Find where the given text appears and provide that cell's center as [X, Y] coordinate. 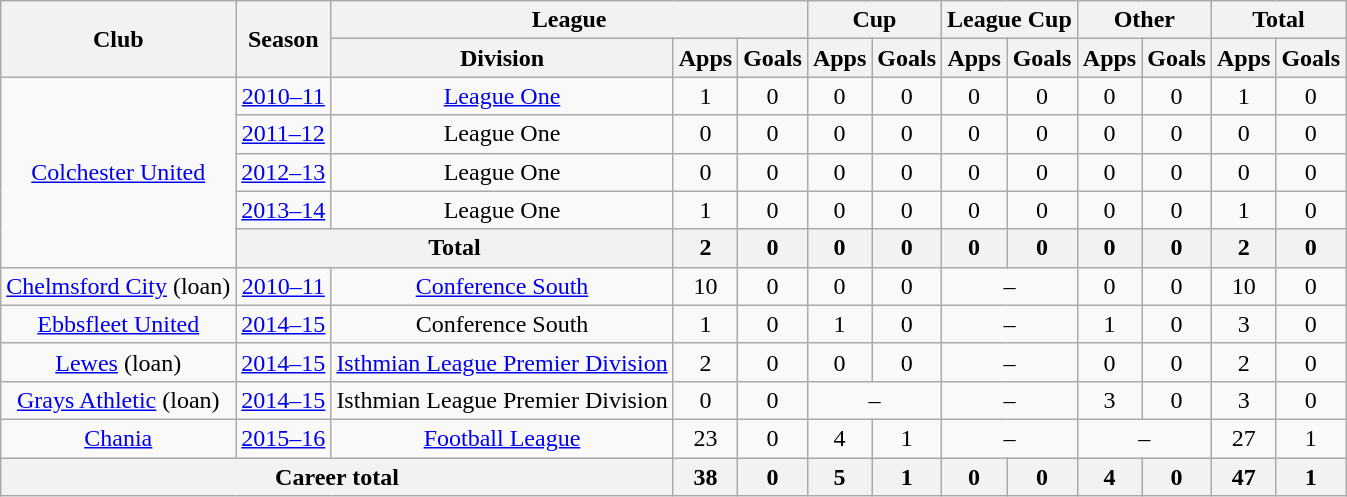
Club [118, 39]
Other [1144, 20]
27 [1243, 438]
League Cup [1010, 20]
League [570, 20]
Chelmsford City (loan) [118, 286]
Division [502, 58]
47 [1243, 477]
Lewes (loan) [118, 362]
Ebbsfleet United [118, 324]
Chania [118, 438]
2015–16 [284, 438]
2012–13 [284, 172]
Football League [502, 438]
2013–14 [284, 210]
5 [839, 477]
Colchester United [118, 172]
Cup [874, 20]
23 [705, 438]
2011–12 [284, 134]
38 [705, 477]
Career total [337, 477]
Grays Athletic (loan) [118, 400]
Season [284, 39]
